Find where the given text appears and provide that cell's center as (X, Y) coordinate. 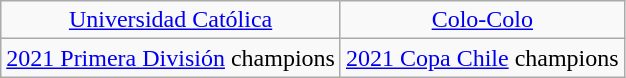
Universidad Católica (171, 20)
Colo-Colo (482, 20)
2021 Primera División champions (171, 58)
2021 Copa Chile champions (482, 58)
